Find where the given text appears and provide that cell's center as [x, y] coordinate. 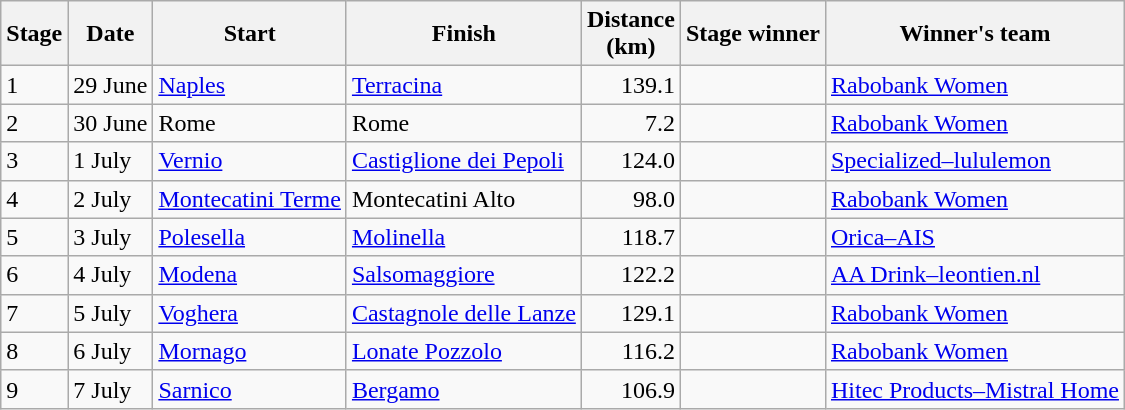
6 [34, 275]
7 [34, 313]
1 July [110, 161]
Montecatini Terme [250, 199]
8 [34, 351]
4 [34, 199]
122.2 [630, 275]
7.2 [630, 123]
Finish [464, 34]
124.0 [630, 161]
Modena [250, 275]
Vernio [250, 161]
2 July [110, 199]
139.1 [630, 85]
Date [110, 34]
5 [34, 237]
Montecatini Alto [464, 199]
Molinella [464, 237]
Stage winner [752, 34]
118.7 [630, 237]
AA Drink–leontien.nl [974, 275]
2 [34, 123]
Distance(km) [630, 34]
Castiglione dei Pepoli [464, 161]
98.0 [630, 199]
129.1 [630, 313]
5 July [110, 313]
Voghera [250, 313]
Start [250, 34]
Hitec Products–Mistral Home [974, 389]
3 [34, 161]
Bergamo [464, 389]
4 July [110, 275]
1 [34, 85]
9 [34, 389]
Polesella [250, 237]
106.9 [630, 389]
Mornago [250, 351]
116.2 [630, 351]
30 June [110, 123]
Naples [250, 85]
Castagnole delle Lanze [464, 313]
29 June [110, 85]
3 July [110, 237]
Terracina [464, 85]
Specialized–lululemon [974, 161]
Lonate Pozzolo [464, 351]
Sarnico [250, 389]
6 July [110, 351]
Orica–AIS [974, 237]
7 July [110, 389]
Stage [34, 34]
Salsomaggiore [464, 275]
Winner's team [974, 34]
